Determine the [X, Y] coordinate at the center of the cell enclosing the given text.  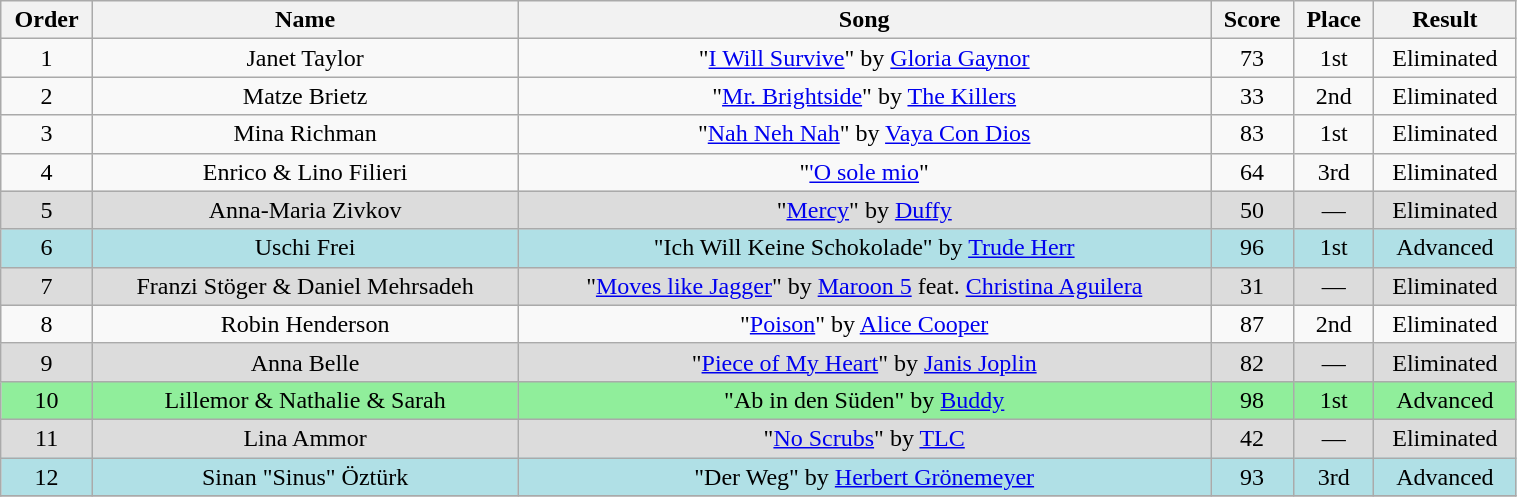
Franzi Stöger & Daniel Mehrsadeh [304, 286]
Lina Ammor [304, 438]
Robin Henderson [304, 324]
93 [1252, 477]
50 [1252, 210]
9 [47, 362]
Name [304, 20]
3 [47, 134]
2 [47, 96]
Anna-Maria Zivkov [304, 210]
73 [1252, 58]
"'O sole mio" [864, 172]
Song [864, 20]
8 [47, 324]
33 [1252, 96]
Enrico & Lino Filieri [304, 172]
"Poison" by Alice Cooper [864, 324]
31 [1252, 286]
11 [47, 438]
Order [47, 20]
4 [47, 172]
Matze Brietz [304, 96]
Janet Taylor [304, 58]
Anna Belle [304, 362]
"Piece of My Heart" by Janis Joplin [864, 362]
1 [47, 58]
Score [1252, 20]
64 [1252, 172]
10 [47, 400]
"Mr. Brightside" by The Killers [864, 96]
"Nah Neh Nah" by Vaya Con Dios [864, 134]
Mina Richman [304, 134]
5 [47, 210]
"I Will Survive" by Gloria Gaynor [864, 58]
Place [1334, 20]
"No Scrubs" by TLC [864, 438]
7 [47, 286]
82 [1252, 362]
"Ich Will Keine Schokolade" by Trude Herr [864, 248]
12 [47, 477]
87 [1252, 324]
Uschi Frei [304, 248]
"Mercy" by Duffy [864, 210]
Lillemor & Nathalie & Sarah [304, 400]
83 [1252, 134]
98 [1252, 400]
Result [1445, 20]
Sinan "Sinus" Öztürk [304, 477]
42 [1252, 438]
"Ab in den Süden" by Buddy [864, 400]
6 [47, 248]
96 [1252, 248]
"Der Weg" by Herbert Grönemeyer [864, 477]
"Moves like Jagger" by Maroon 5 feat. Christina Aguilera [864, 286]
